Find where the given text appears and provide that cell's center as (X, Y) coordinate. 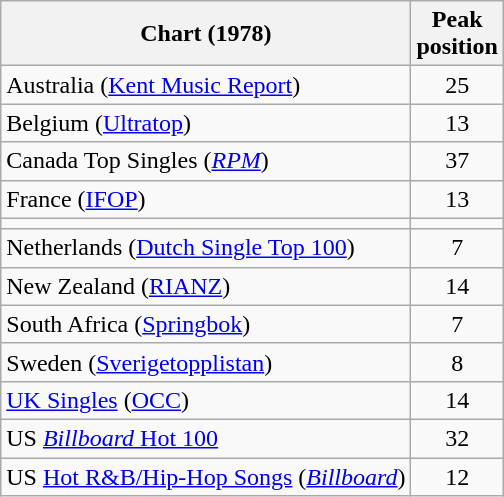
37 (457, 161)
Belgium (Ultratop) (206, 123)
Chart (1978) (206, 34)
Peakposition (457, 34)
New Zealand (RIANZ) (206, 286)
32 (457, 438)
US Hot R&B/Hip-Hop Songs (Billboard) (206, 477)
Netherlands (Dutch Single Top 100) (206, 248)
France (IFOP) (206, 199)
Australia (Kent Music Report) (206, 85)
8 (457, 362)
12 (457, 477)
South Africa (Springbok) (206, 324)
US Billboard Hot 100 (206, 438)
Sweden (Sverigetopplistan) (206, 362)
UK Singles (OCC) (206, 400)
25 (457, 85)
Canada Top Singles (RPM) (206, 161)
